Provide the (X, Y) coordinate of the cell's center where the given text is located.  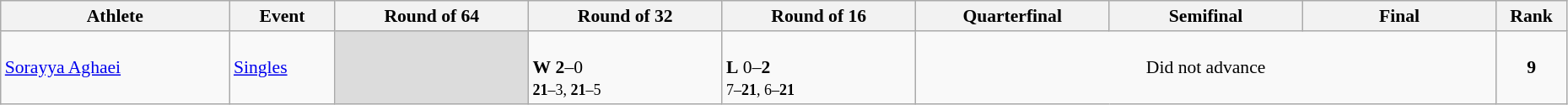
Round of 32 (626, 16)
Did not advance (1205, 67)
W 2–021–3, 21–5 (626, 67)
Semifinal (1206, 16)
Singles (282, 67)
L 0–27–21, 6–21 (818, 67)
Final (1398, 16)
Event (282, 16)
Round of 64 (432, 16)
Sorayya Aghaei (115, 67)
9 (1532, 67)
Rank (1532, 16)
Athlete (115, 16)
Round of 16 (818, 16)
Quarterfinal (1012, 16)
